Capture the cell that displays the provided text and extract its [X, Y] central coordinate. 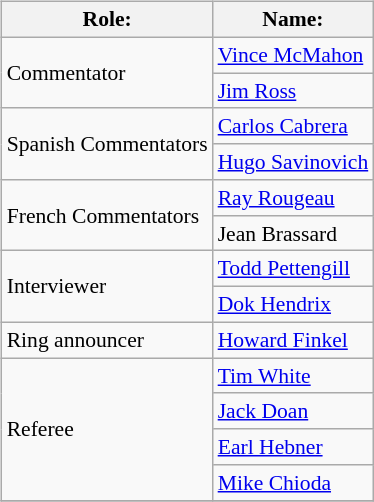
Ring announcer [108, 340]
Referee [108, 429]
French Commentators [108, 216]
Mike Chioda [294, 483]
Interviewer [108, 286]
Name: [294, 20]
Tim White [294, 376]
Role: [108, 20]
Carlos Cabrera [294, 126]
Earl Hebner [294, 447]
Jack Doan [294, 411]
Commentator [108, 72]
Howard Finkel [294, 340]
Ray Rougeau [294, 198]
Dok Hendrix [294, 305]
Jean Brassard [294, 233]
Jim Ross [294, 91]
Spanish Commentators [108, 144]
Hugo Savinovich [294, 162]
Vince McMahon [294, 55]
Todd Pettengill [294, 269]
